Find where the given text appears and provide that cell's center as (x, y) coordinate. 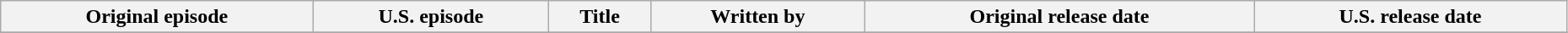
Original release date (1059, 17)
Title (601, 17)
U.S. release date (1410, 17)
U.S. episode (431, 17)
Written by (757, 17)
Original episode (157, 17)
